Output the (x, y) coordinate of the center of the cell containing the given text.  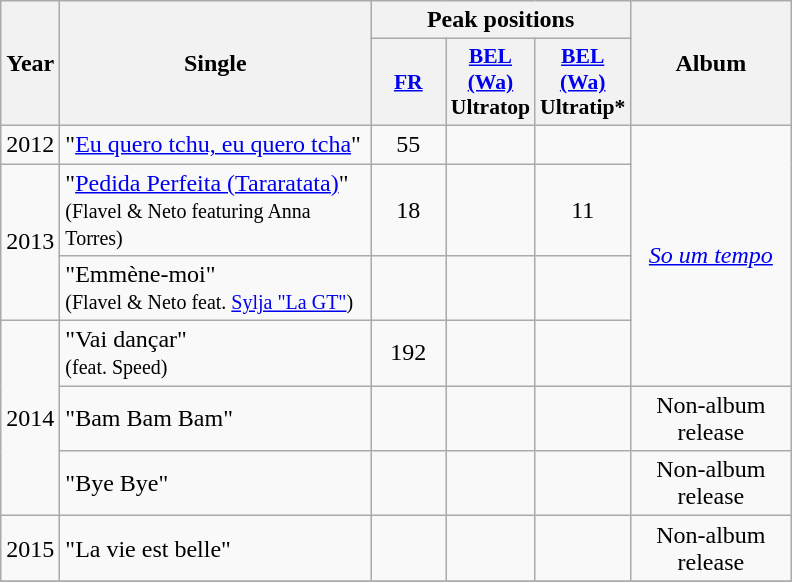
192 (408, 354)
2013 (30, 242)
Year (30, 64)
11 (582, 210)
"Bye Bye" (216, 484)
FR (408, 82)
"Bam Bam Bam" (216, 418)
"La vie est belle" (216, 548)
"Vai dançar" (feat. Speed) (216, 354)
2014 (30, 418)
Single (216, 64)
"Eu quero tchu, eu quero tcha" (216, 144)
BEL (Wa)Ultratop (490, 82)
Peak positions (500, 20)
So um tempo (710, 255)
55 (408, 144)
"Pedida Perfeita (Tararatata)" (Flavel & Neto featuring Anna Torres) (216, 210)
BEL (Wa)Ultratip* (582, 82)
Album (710, 64)
2015 (30, 548)
"Emmène-moi" (Flavel & Neto feat. Sylja "La GT") (216, 288)
2012 (30, 144)
18 (408, 210)
